Find where the given text appears and provide that cell's center as (x, y) coordinate. 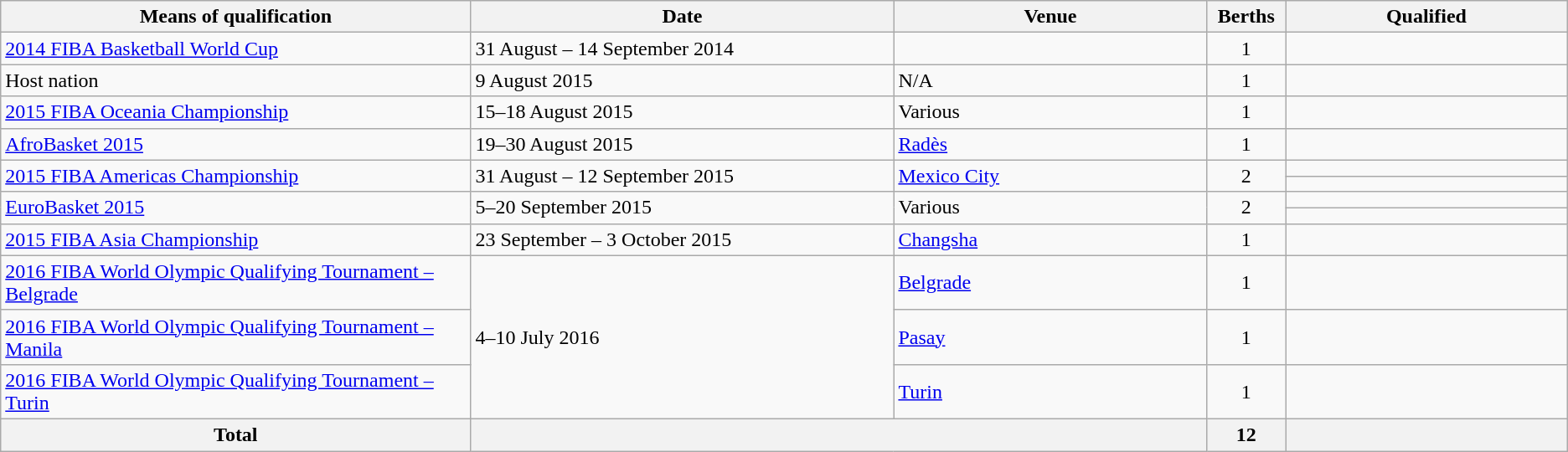
Qualified (1427, 17)
2015 FIBA Asia Championship (236, 239)
2014 FIBA Basketball World Cup (236, 49)
Date (682, 17)
31 August – 14 September 2014 (682, 49)
Total (236, 434)
EuroBasket 2015 (236, 208)
4–10 July 2016 (682, 336)
2016 FIBA World Olympic Qualifying Tournament – Manila (236, 336)
2016 FIBA World Olympic Qualifying Tournament – Turin (236, 392)
2016 FIBA World Olympic Qualifying Tournament – Belgrade (236, 283)
15–18 August 2015 (682, 112)
Means of qualification (236, 17)
Radès (1050, 144)
9 August 2015 (682, 80)
Host nation (236, 80)
Pasay (1050, 336)
Belgrade (1050, 283)
19–30 August 2015 (682, 144)
AfroBasket 2015 (236, 144)
Changsha (1050, 239)
Venue (1050, 17)
31 August – 12 September 2015 (682, 176)
5–20 September 2015 (682, 208)
N/A (1050, 80)
2015 FIBA Oceania Championship (236, 112)
2015 FIBA Americas Championship (236, 176)
Mexico City (1050, 176)
12 (1246, 434)
Berths (1246, 17)
23 September – 3 October 2015 (682, 239)
Turin (1050, 392)
